Return the [X, Y] coordinate for the center point of the cell that contains the specified text.  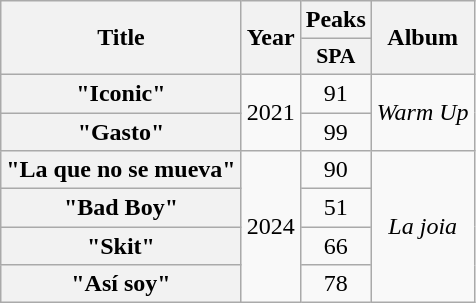
99 [336, 131]
"La que no se mueva" [121, 170]
Album [422, 38]
"Gasto" [121, 131]
La joia [422, 227]
Title [121, 38]
SPA [336, 57]
78 [336, 284]
"Bad Boy" [121, 208]
66 [336, 246]
91 [336, 93]
Warm Up [422, 112]
90 [336, 170]
Peaks [336, 20]
2024 [270, 227]
"Iconic" [121, 93]
Year [270, 38]
51 [336, 208]
2021 [270, 112]
"Así soy" [121, 284]
"Skit" [121, 246]
